Scan for the cell matching the given text and deliver its (X, Y) coordinate at center. 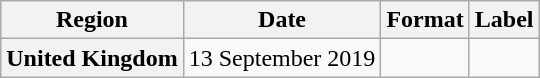
Label (504, 20)
United Kingdom (92, 58)
Region (92, 20)
Date (282, 20)
13 September 2019 (282, 58)
Format (425, 20)
